Search for the cell housing the specified text and yield its (X, Y) center coordinate. 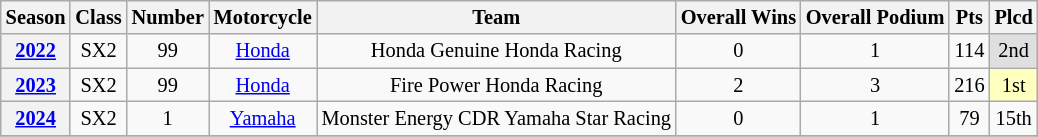
Overall Wins (738, 17)
Fire Power Honda Racing (496, 85)
Team (496, 17)
Yamaha (263, 118)
2 (738, 85)
114 (969, 51)
15th (1014, 118)
Monster Energy CDR Yamaha Star Racing (496, 118)
Pts (969, 17)
Honda Genuine Honda Racing (496, 51)
2022 (36, 51)
Plcd (1014, 17)
1st (1014, 85)
Overall Podium (875, 17)
3 (875, 85)
79 (969, 118)
Number (168, 17)
Motorcycle (263, 17)
216 (969, 85)
2024 (36, 118)
2nd (1014, 51)
Class (98, 17)
Season (36, 17)
2023 (36, 85)
